Extract the [X, Y] coordinate from the center of the cell holding the provided text.  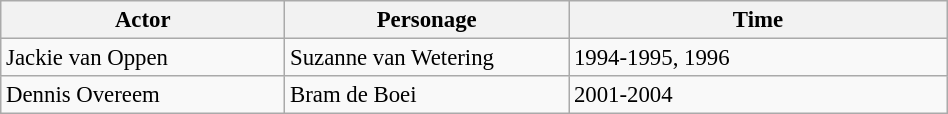
Dennis Overeem [143, 95]
2001-2004 [758, 95]
Personage [427, 20]
1994-1995, 1996 [758, 58]
Time [758, 20]
Bram de Boei [427, 95]
Jackie van Oppen [143, 58]
Actor [143, 20]
Suzanne van Wetering [427, 58]
